Locate the cell with the specified text and output its (x, y) center coordinate. 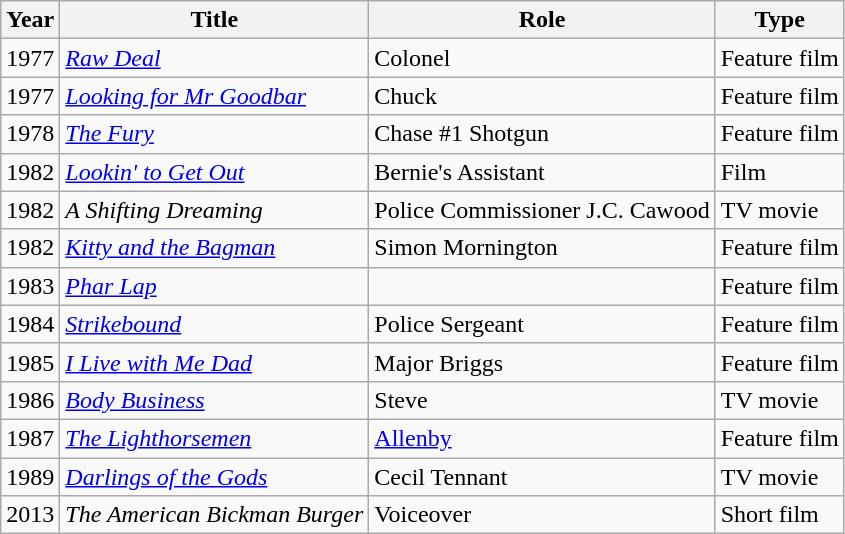
Film (780, 172)
Steve (542, 400)
The American Bickman Burger (214, 515)
Strikebound (214, 324)
Voiceover (542, 515)
Chuck (542, 96)
Looking for Mr Goodbar (214, 96)
Short film (780, 515)
1983 (30, 286)
The Lighthorsemen (214, 438)
1984 (30, 324)
The Fury (214, 134)
Darlings of the Gods (214, 477)
Police Commissioner J.C. Cawood (542, 210)
A Shifting Dreaming (214, 210)
Title (214, 20)
1985 (30, 362)
Body Business (214, 400)
2013 (30, 515)
Kitty and the Bagman (214, 248)
Major Briggs (542, 362)
1986 (30, 400)
I Live with Me Dad (214, 362)
Raw Deal (214, 58)
Cecil Tennant (542, 477)
1989 (30, 477)
1987 (30, 438)
Type (780, 20)
Chase #1 Shotgun (542, 134)
Police Sergeant (542, 324)
1978 (30, 134)
Simon Mornington (542, 248)
Bernie's Assistant (542, 172)
Lookin' to Get Out (214, 172)
Year (30, 20)
Phar Lap (214, 286)
Allenby (542, 438)
Role (542, 20)
Colonel (542, 58)
